Pinpoint the cell where the given text exists, returning its [x, y] midpoint coordinate. 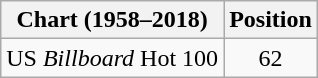
62 [271, 58]
Chart (1958–2018) [112, 20]
US Billboard Hot 100 [112, 58]
Position [271, 20]
